Find where the given text appears and provide that cell's center as [X, Y] coordinate. 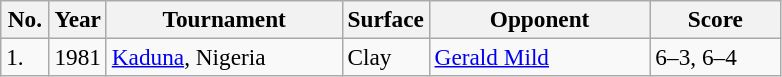
Clay [386, 57]
Score [716, 19]
1. [25, 57]
Kaduna, Nigeria [224, 57]
Surface [386, 19]
No. [25, 19]
Tournament [224, 19]
Gerald Mild [540, 57]
1981 [78, 57]
Year [78, 19]
Opponent [540, 19]
6–3, 6–4 [716, 57]
